Return [X, Y] of the center of cell containing provided text 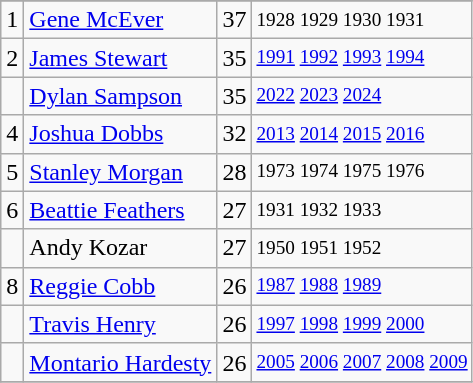
2005 2006 2007 2008 2009 [362, 362]
1931 1932 1933 [362, 210]
James Stewart [120, 58]
Dylan Sampson [120, 96]
2013 2014 2015 2016 [362, 134]
1928 1929 1930 1931 [362, 20]
Joshua Dobbs [120, 134]
Andy Kozar [120, 248]
5 [12, 172]
Travis Henry [120, 324]
Stanley Morgan [120, 172]
6 [12, 210]
1950 1951 1952 [362, 248]
28 [234, 172]
1973 1974 1975 1976 [362, 172]
Reggie Cobb [120, 286]
8 [12, 286]
32 [234, 134]
Gene McEver [120, 20]
Montario Hardesty [120, 362]
Beattie Feathers [120, 210]
2022 2023 2024 [362, 96]
2 [12, 58]
1997 1998 1999 2000 [362, 324]
1987 1988 1989 [362, 286]
37 [234, 20]
1991 1992 1993 1994 [362, 58]
1 [12, 20]
4 [12, 134]
